From the cell containing the given text, extract its center point as (X, Y) coordinate. 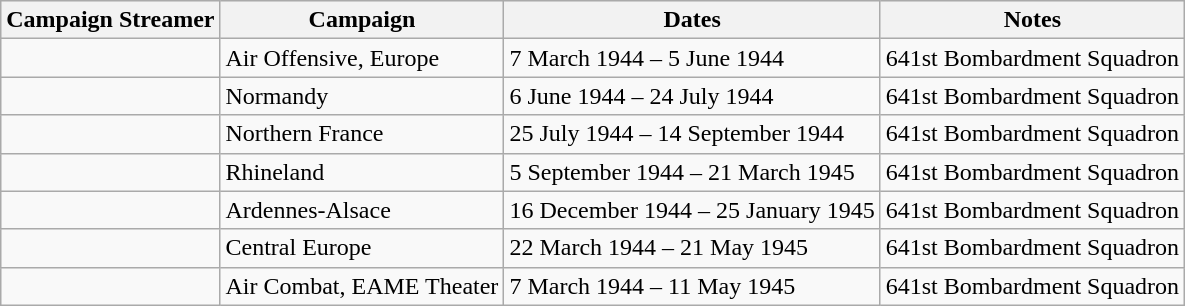
Northern France (362, 134)
Air Combat, EAME Theater (362, 286)
7 March 1944 – 5 June 1944 (692, 58)
Notes (1032, 20)
Campaign (362, 20)
Normandy (362, 96)
Air Offensive, Europe (362, 58)
Campaign Streamer (110, 20)
Dates (692, 20)
22 March 1944 – 21 May 1945 (692, 248)
16 December 1944 – 25 January 1945 (692, 210)
Ardennes-Alsace (362, 210)
Rhineland (362, 172)
25 July 1944 – 14 September 1944 (692, 134)
5 September 1944 – 21 March 1945 (692, 172)
7 March 1944 – 11 May 1945 (692, 286)
6 June 1944 – 24 July 1944 (692, 96)
Central Europe (362, 248)
